Return the [x, y] coordinate for the center point of the cell that contains the specified text.  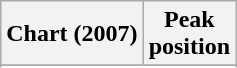
Chart (2007) [72, 34]
Peakposition [189, 34]
